Output the [X, Y] coordinate of the center of the cell containing the given text.  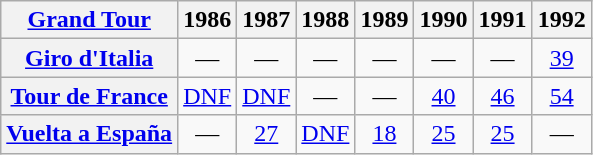
1989 [384, 20]
46 [502, 96]
1988 [326, 20]
1991 [502, 20]
Tour de France [90, 96]
Grand Tour [90, 20]
1987 [266, 20]
39 [562, 58]
40 [444, 96]
Giro d'Italia [90, 58]
54 [562, 96]
Vuelta a España [90, 134]
1992 [562, 20]
18 [384, 134]
27 [266, 134]
1990 [444, 20]
1986 [208, 20]
